Search for the cell housing the specified text and yield its (X, Y) center coordinate. 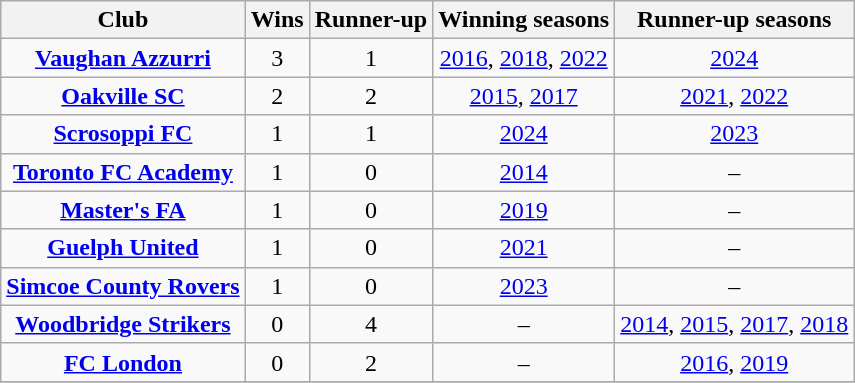
Oakville SC (123, 96)
2014, 2015, 2017, 2018 (734, 324)
Simcoe County Rovers (123, 286)
Toronto FC Academy (123, 172)
FC London (123, 362)
2019 (524, 210)
Scrosoppi FC (123, 134)
4 (371, 324)
Wins (277, 20)
Master's FA (123, 210)
2014 (524, 172)
Woodbridge Strikers (123, 324)
2015, 2017 (524, 96)
Vaughan Azzurri (123, 58)
Winning seasons (524, 20)
3 (277, 58)
Runner-up seasons (734, 20)
2016, 2018, 2022 (524, 58)
2021 (524, 248)
Club (123, 20)
Guelph United (123, 248)
2016, 2019 (734, 362)
Runner-up (371, 20)
2021, 2022 (734, 96)
